Determine the (x, y) coordinate at the center of the cell enclosing the given text.  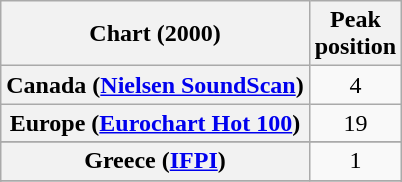
Peakposition (355, 34)
4 (355, 85)
19 (355, 123)
Canada (Nielsen SoundScan) (155, 85)
Europe (Eurochart Hot 100) (155, 123)
Chart (2000) (155, 34)
1 (355, 161)
Greece (IFPI) (155, 161)
